Search for the cell housing the specified text and yield its (X, Y) center coordinate. 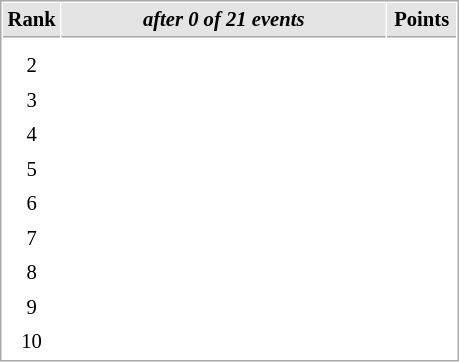
6 (32, 204)
2 (32, 66)
9 (32, 308)
4 (32, 134)
3 (32, 100)
5 (32, 170)
7 (32, 238)
Points (422, 20)
8 (32, 272)
after 0 of 21 events (224, 20)
10 (32, 342)
Rank (32, 20)
